Identify which cell holds the provided text, then report its (X, Y) central coordinate. 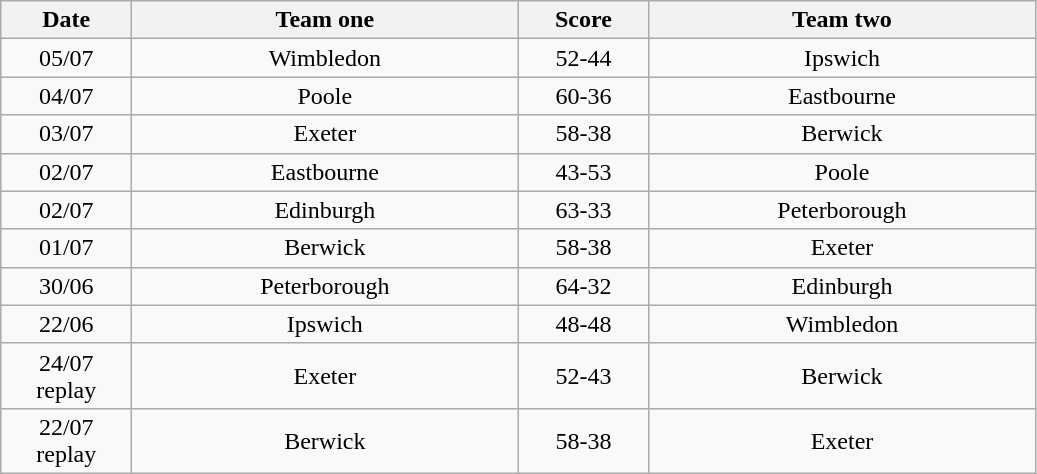
05/07 (66, 58)
Team two (842, 20)
52-44 (584, 58)
04/07 (66, 96)
01/07 (66, 248)
64-32 (584, 286)
43-53 (584, 172)
24/07replay (66, 376)
48-48 (584, 324)
63-33 (584, 210)
30/06 (66, 286)
Team one (325, 20)
22/07replay (66, 440)
22/06 (66, 324)
03/07 (66, 134)
Date (66, 20)
60-36 (584, 96)
Score (584, 20)
52-43 (584, 376)
